Capture the cell that displays the provided text and extract its (X, Y) central coordinate. 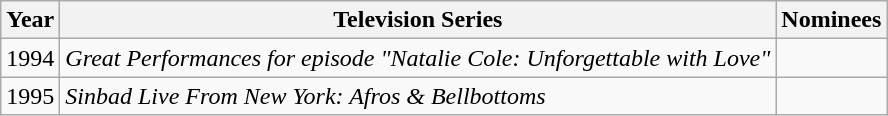
Year (30, 20)
Sinbad Live From New York: Afros & Bellbottoms (418, 96)
Great Performances for episode "Natalie Cole: Unforgettable with Love" (418, 58)
Nominees (832, 20)
1995 (30, 96)
Television Series (418, 20)
1994 (30, 58)
